Provide the (x, y) coordinate of the cell's center where the given text is located.  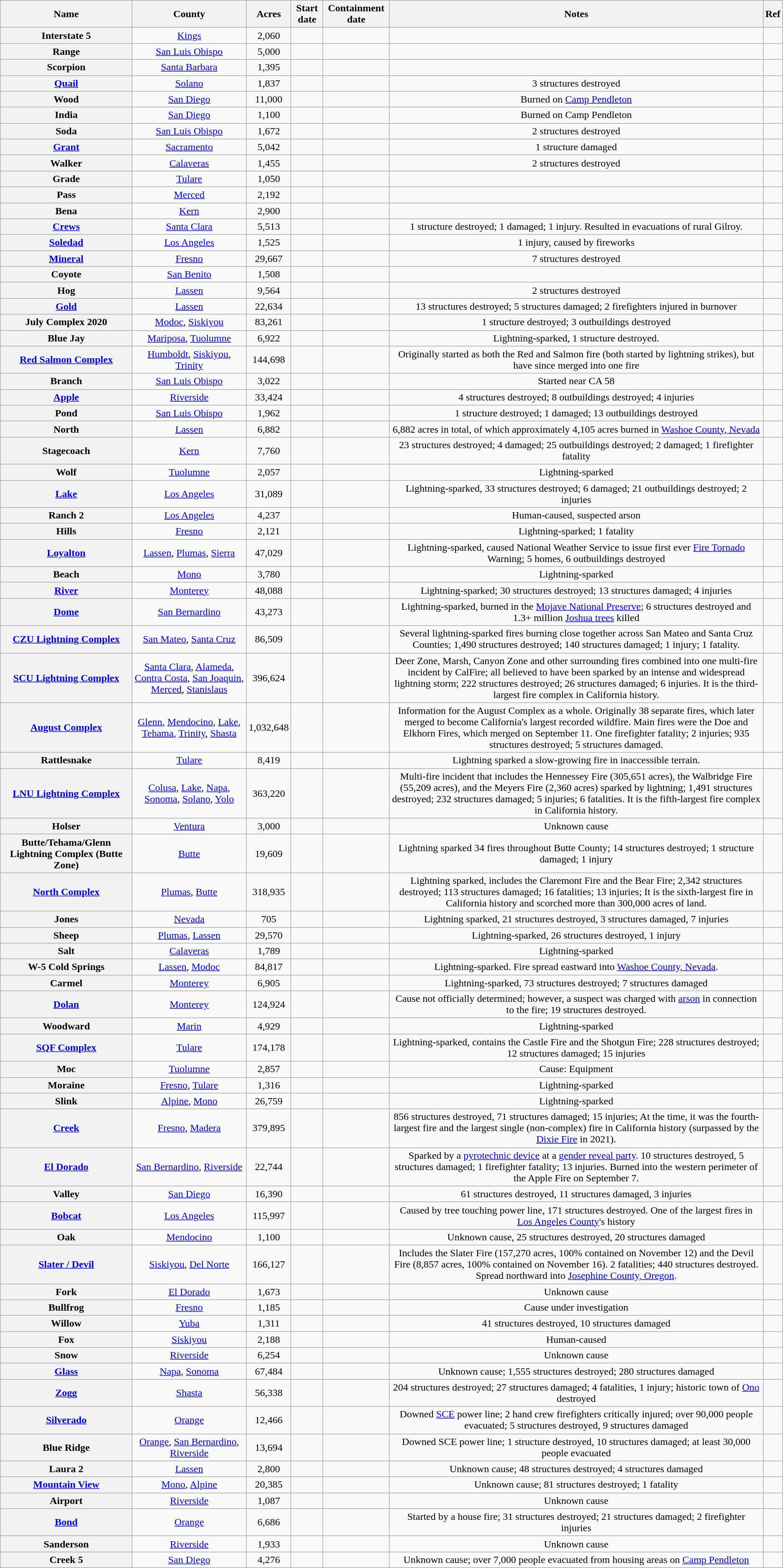
CZU Lightning Complex (66, 639)
Hog (66, 290)
4,276 (269, 1560)
379,895 (269, 1128)
Lightning sparked, 21 structures destroyed, 3 structures damaged, 7 injuries (576, 919)
Pass (66, 195)
Grade (66, 179)
22,744 (269, 1167)
Mariposa, Tuolumne (189, 338)
Beach (66, 575)
Mendocino (189, 1237)
2,857 (269, 1069)
Santa Barbara (189, 67)
4,929 (269, 1026)
Name (66, 14)
Sanderson (66, 1544)
2,188 (269, 1340)
Humboldt, Siskiyou, Trinity (189, 360)
Lightning-sparked, 33 structures destroyed; 6 damaged; 21 outbuildings destroyed; 2 injuries (576, 494)
San Bernardino (189, 612)
Nevada (189, 919)
Plumas, Lassen (189, 935)
2,121 (269, 531)
Napa, Sonoma (189, 1371)
Unknown cause; 48 structures destroyed; 4 structures damaged (576, 1469)
5,042 (269, 147)
1,311 (269, 1324)
River (66, 590)
1,395 (269, 67)
29,667 (269, 259)
23 structures destroyed; 4 damaged; 25 outbuildings destroyed; 2 damaged; 1 firefighter fatality (576, 450)
Lightning-sparked, 26 structures destroyed, 1 injury (576, 935)
Orange, San Bernardino, Riverside (189, 1447)
43,273 (269, 612)
29,570 (269, 935)
1 injury, caused by fireworks (576, 243)
County (189, 14)
Unknown cause; over 7,000 people evacuated from housing areas on Camp Pendleton (576, 1560)
1,962 (269, 413)
166,127 (269, 1264)
LNU Lightning Complex (66, 793)
13,694 (269, 1447)
Santa Clara (189, 227)
Moraine (66, 1085)
Unknown cause, 25 structures destroyed, 20 structures damaged (576, 1237)
Blue Jay (66, 338)
Bena (66, 210)
Oak (66, 1237)
Red Salmon Complex (66, 360)
Ref (773, 14)
1 structure damaged (576, 147)
Valley (66, 1194)
Lightning-sparked, 73 structures destroyed; 7 structures damaged (576, 983)
31,089 (269, 494)
Jones (66, 919)
1 structure destroyed; 3 outbuildings destroyed (576, 322)
Bond (66, 1522)
11,000 (269, 99)
Blue Ridge (66, 1447)
Quail (66, 83)
Containment date (356, 14)
Scorpion (66, 67)
Butte (189, 853)
16,390 (269, 1194)
6,686 (269, 1522)
Santa Clara, Alameda, Contra Costa, San Joaquin, Merced, Stanislaus (189, 678)
1,673 (269, 1292)
Rattlesnake (66, 760)
Lassen, Modoc (189, 967)
3,000 (269, 826)
Human-caused (576, 1340)
Plumas, Butte (189, 892)
Solano (189, 83)
6,905 (269, 983)
Cause not officially determined; however, a suspect was charged with arson in connection to the fire; 19 structures destroyed. (576, 1004)
Caused by tree touching power line, 171 structures destroyed. One of the largest fires in Los Angeles County's history (576, 1215)
2,192 (269, 195)
3 structures destroyed (576, 83)
13 structures destroyed; 5 structures damaged; 2 firefighters injured in burnover (576, 306)
1,525 (269, 243)
Range (66, 51)
1,050 (269, 179)
1,316 (269, 1085)
Sacramento (189, 147)
61 structures destroyed, 11 structures damaged, 3 injuries (576, 1194)
4 structures destroyed; 8 outbuildings destroyed; 4 injuries (576, 397)
Lightning sparked a slow-growing fire in inaccessible terrain. (576, 760)
Lightning-sparked; 30 structures destroyed; 13 structures damaged; 4 injuries (576, 590)
Lightning-sparked, caused National Weather Service to issue first ever Fire Tornado Warning; 5 homes, 6 outbuildings destroyed (576, 553)
Bullfrog (66, 1308)
Apple (66, 397)
San Benito (189, 275)
Mono (189, 575)
3,022 (269, 381)
North Complex (66, 892)
Started by a house fire; 31 structures destroyed; 21 structures damaged; 2 firefighter injuries (576, 1522)
Cause: Equipment (576, 1069)
Carmel (66, 983)
Pond (66, 413)
318,935 (269, 892)
124,924 (269, 1004)
Fork (66, 1292)
7,760 (269, 450)
Interstate 5 (66, 36)
Alpine, Mono (189, 1101)
Ventura (189, 826)
Snow (66, 1355)
Glass (66, 1371)
Merced (189, 195)
August Complex (66, 727)
Creek (66, 1128)
2,900 (269, 210)
Moc (66, 1069)
W-5 Cold Springs (66, 967)
67,484 (269, 1371)
Glenn, Mendocino, Lake, Tehama, Trinity, Shasta (189, 727)
Mineral (66, 259)
7 structures destroyed (576, 259)
1,455 (269, 163)
1,672 (269, 131)
2,800 (269, 1469)
6,254 (269, 1355)
Lightning sparked 34 fires throughout Butte County; 14 structures destroyed; 1 structure damaged; 1 injury (576, 853)
83,261 (269, 322)
Grant (66, 147)
Salt (66, 951)
Originally started as both the Red and Salmon fire (both started by lightning strikes), but have since merged into one fire (576, 360)
22,634 (269, 306)
2,060 (269, 36)
19,609 (269, 853)
Fresno, Tulare (189, 1085)
41 structures destroyed, 10 structures damaged (576, 1324)
8,419 (269, 760)
5,513 (269, 227)
1 structure destroyed; 1 damaged; 1 injury. Resulted in evacuations of rural Gilroy. (576, 227)
174,178 (269, 1048)
Ranch 2 (66, 516)
Laura 2 (66, 1469)
Yuba (189, 1324)
33,424 (269, 397)
Slink (66, 1101)
Stagecoach (66, 450)
Fox (66, 1340)
Lightning-sparked; 1 fatality (576, 531)
4,237 (269, 516)
1,032,648 (269, 727)
Notes (576, 14)
Woodward (66, 1026)
26,759 (269, 1101)
Modoc, Siskiyou (189, 322)
20,385 (269, 1485)
Walker (66, 163)
9,564 (269, 290)
Lightning-sparked. Fire spread eastward into Washoe County, Nevada. (576, 967)
86,509 (269, 639)
Soda (66, 131)
Gold (66, 306)
Willow (66, 1324)
Cause under investigation (576, 1308)
Crews (66, 227)
363,220 (269, 793)
Silverado (66, 1420)
56,338 (269, 1393)
Loyalton (66, 553)
12,466 (269, 1420)
1,837 (269, 83)
July Complex 2020 (66, 322)
Lightning-sparked, contains the Castle Fire and the Shotgun Fire; 228 structures destroyed; 12 structures damaged; 15 injuries (576, 1048)
115,997 (269, 1215)
Lightning-sparked, burned in the Mojave National Preserve; 6 structures destroyed and 1.3+ million Joshua trees killed (576, 612)
5,000 (269, 51)
Lassen, Plumas, Sierra (189, 553)
San Bernardino, Riverside (189, 1167)
Unknown cause; 1,555 structures destroyed; 280 structures damaged (576, 1371)
Colusa, Lake, Napa, Sonoma, Solano, Yolo (189, 793)
144,698 (269, 360)
Soledad (66, 243)
1 structure destroyed; 1 damaged; 13 outbuildings destroyed (576, 413)
SCU Lightning Complex (66, 678)
Unknown cause; 81 structures destroyed; 1 fatality (576, 1485)
Shasta (189, 1393)
6,882 (269, 429)
Slater / Devil (66, 1264)
Siskiyou (189, 1340)
Lightning-sparked, 1 structure destroyed. (576, 338)
Hills (66, 531)
47,029 (269, 553)
396,624 (269, 678)
Marin (189, 1026)
48,088 (269, 590)
Wood (66, 99)
Siskiyou, Del Norte (189, 1264)
1,789 (269, 951)
705 (269, 919)
204 structures destroyed; 27 structures damaged; 4 fatalities, 1 injury; historic town of Ono destroyed (576, 1393)
Mono, Alpine (189, 1485)
Fresno, Madera (189, 1128)
San Mateo, Santa Cruz (189, 639)
Zogg (66, 1393)
Wolf (66, 472)
Started near CA 58 (576, 381)
84,817 (269, 967)
Sheep (66, 935)
Creek 5 (66, 1560)
Bobcat (66, 1215)
Butte/Tehama/Glenn Lightning Complex (Butte Zone) (66, 853)
1,185 (269, 1308)
6,882 acres in total, of which approximately 4,105 acres burned in Washoe County, Nevada (576, 429)
Airport (66, 1501)
1,933 (269, 1544)
Coyote (66, 275)
3,780 (269, 575)
6,922 (269, 338)
1,087 (269, 1501)
Downed SCE power line; 1 structure destroyed, 10 structures damaged; at least 30,000 people evacuated (576, 1447)
Human-caused, suspected arson (576, 516)
SQF Complex (66, 1048)
Acres (269, 14)
Holser (66, 826)
India (66, 115)
Branch (66, 381)
Mountain View (66, 1485)
2,057 (269, 472)
Downed SCE power line; 2 hand crew firefighters critically injured; over 90,000 people evacuated; 5 structures destroyed, 9 structures damaged (576, 1420)
Kings (189, 36)
1,508 (269, 275)
Lake (66, 494)
Start date (307, 14)
Dome (66, 612)
Dolan (66, 1004)
North (66, 429)
